Return [x, y] of the center of cell containing provided text 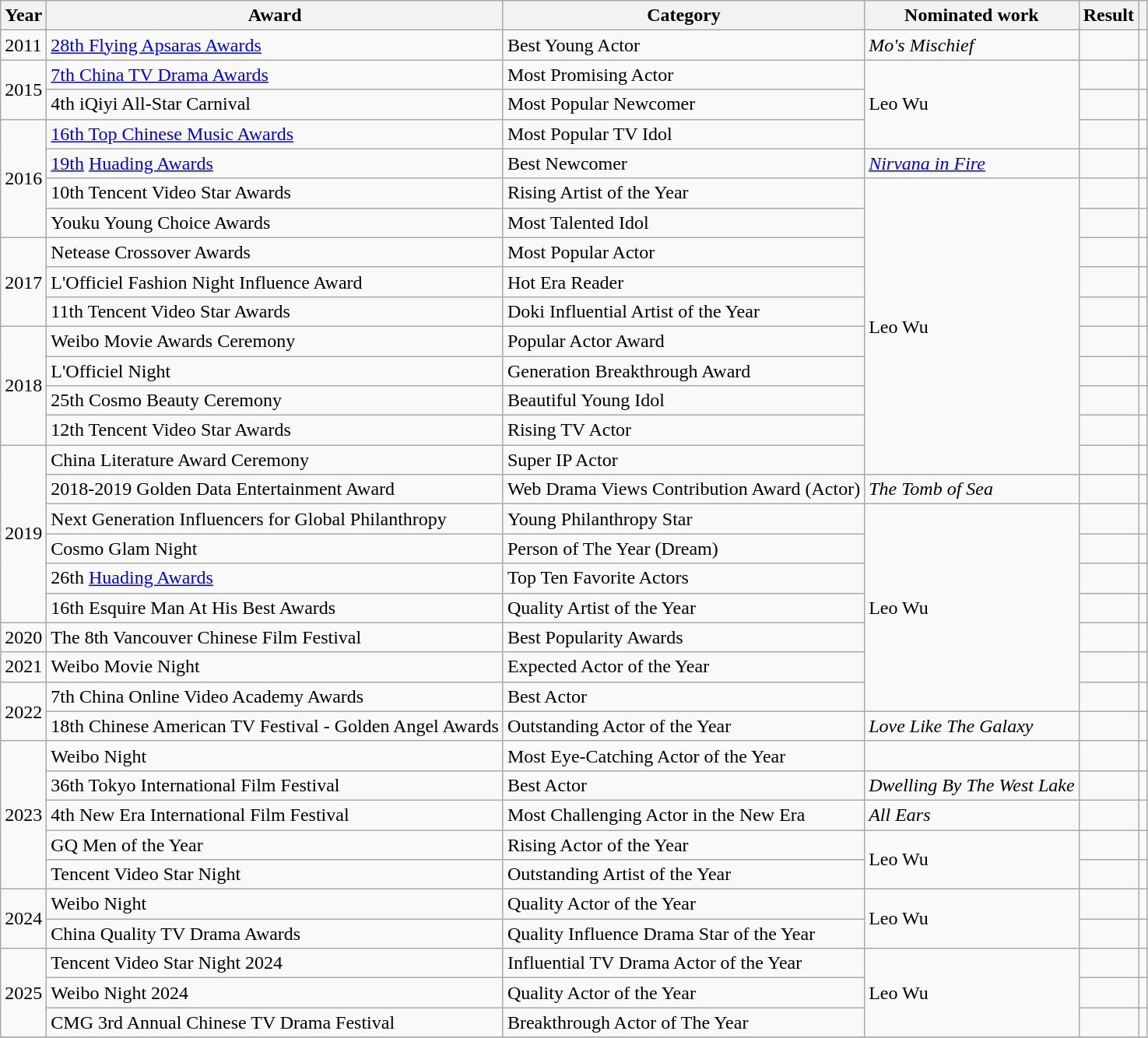
Cosmo Glam Night [276, 549]
L'Officiel Fashion Night Influence Award [276, 282]
Most Eye-Catching Actor of the Year [683, 756]
Netease Crossover Awards [276, 252]
25th Cosmo Beauty Ceremony [276, 401]
28th Flying Apsaras Awards [276, 45]
2022 [23, 711]
Category [683, 16]
Outstanding Artist of the Year [683, 875]
Most Talented Idol [683, 223]
Popular Actor Award [683, 341]
Most Promising Actor [683, 75]
Best Young Actor [683, 45]
Next Generation Influencers for Global Philanthropy [276, 519]
Rising Actor of the Year [683, 844]
Youku Young Choice Awards [276, 223]
2018 [23, 385]
Love Like The Galaxy [971, 726]
Mo's Mischief [971, 45]
Quality Artist of the Year [683, 608]
2023 [23, 815]
Young Philanthropy Star [683, 519]
Hot Era Reader [683, 282]
7th China Online Video Academy Awards [276, 696]
2025 [23, 993]
Award [276, 16]
Nirvana in Fire [971, 163]
Weibo Movie Awards Ceremony [276, 341]
2018-2019 Golden Data Entertainment Award [276, 489]
2016 [23, 178]
2015 [23, 89]
36th Tokyo International Film Festival [276, 785]
2020 [23, 637]
7th China TV Drama Awards [276, 75]
Influential TV Drama Actor of the Year [683, 963]
26th Huading Awards [276, 578]
11th Tencent Video Star Awards [276, 311]
Super IP Actor [683, 460]
16th Esquire Man At His Best Awards [276, 608]
Top Ten Favorite Actors [683, 578]
Most Popular Actor [683, 252]
Result [1108, 16]
2019 [23, 534]
Doki Influential Artist of the Year [683, 311]
Quality Influence Drama Star of the Year [683, 934]
Web Drama Views Contribution Award (Actor) [683, 489]
GQ Men of the Year [276, 844]
China Literature Award Ceremony [276, 460]
Generation Breakthrough Award [683, 371]
Weibo Night 2024 [276, 993]
2021 [23, 667]
2024 [23, 919]
Best Newcomer [683, 163]
Nominated work [971, 16]
Most Popular TV Idol [683, 134]
The Tomb of Sea [971, 489]
Most Popular Newcomer [683, 104]
4th New Era International Film Festival [276, 815]
Beautiful Young Idol [683, 401]
Tencent Video Star Night [276, 875]
Rising TV Actor [683, 430]
Rising Artist of the Year [683, 193]
12th Tencent Video Star Awards [276, 430]
Year [23, 16]
Most Challenging Actor in the New Era [683, 815]
2011 [23, 45]
18th Chinese American TV Festival - Golden Angel Awards [276, 726]
4th iQiyi All-Star Carnival [276, 104]
L'Officiel Night [276, 371]
Dwelling By The West Lake [971, 785]
All Ears [971, 815]
10th Tencent Video Star Awards [276, 193]
Best Popularity Awards [683, 637]
Person of The Year (Dream) [683, 549]
2017 [23, 282]
China Quality TV Drama Awards [276, 934]
Weibo Movie Night [276, 667]
16th Top Chinese Music Awards [276, 134]
Outstanding Actor of the Year [683, 726]
The 8th Vancouver Chinese Film Festival [276, 637]
19th Huading Awards [276, 163]
Breakthrough Actor of The Year [683, 1022]
CMG 3rd Annual Chinese TV Drama Festival [276, 1022]
Tencent Video Star Night 2024 [276, 963]
Expected Actor of the Year [683, 667]
